Detect which cell encompasses the target text, then output its (x, y) center coordinate. 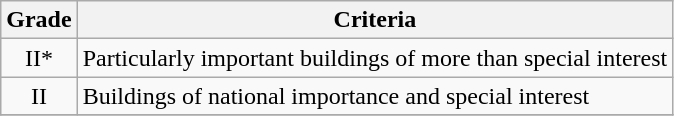
Criteria (375, 20)
Particularly important buildings of more than special interest (375, 58)
II (39, 96)
Grade (39, 20)
II* (39, 58)
Buildings of national importance and special interest (375, 96)
